Locate the cell with the specified text and output its [x, y] center coordinate. 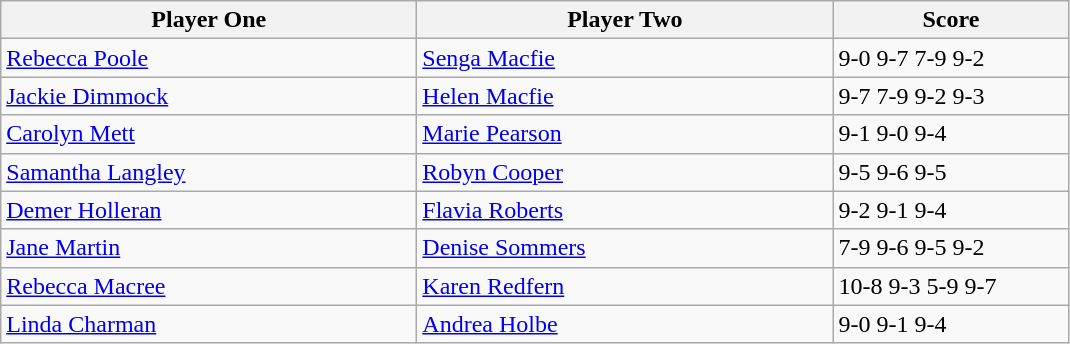
Score [951, 20]
Rebecca Poole [209, 58]
Samantha Langley [209, 172]
Player One [209, 20]
Jane Martin [209, 248]
Jackie Dimmock [209, 96]
Senga Macfie [625, 58]
Marie Pearson [625, 134]
7-9 9-6 9-5 9-2 [951, 248]
10-8 9-3 5-9 9-7 [951, 286]
Flavia Roberts [625, 210]
9-1 9-0 9-4 [951, 134]
Denise Sommers [625, 248]
9-0 9-7 7-9 9-2 [951, 58]
Helen Macfie [625, 96]
Carolyn Mett [209, 134]
Karen Redfern [625, 286]
Demer Holleran [209, 210]
9-7 7-9 9-2 9-3 [951, 96]
Linda Charman [209, 324]
Player Two [625, 20]
9-0 9-1 9-4 [951, 324]
Rebecca Macree [209, 286]
9-2 9-1 9-4 [951, 210]
Robyn Cooper [625, 172]
9-5 9-6 9-5 [951, 172]
Andrea Holbe [625, 324]
